Extract the [x, y] coordinate from the center of the cell holding the provided text.  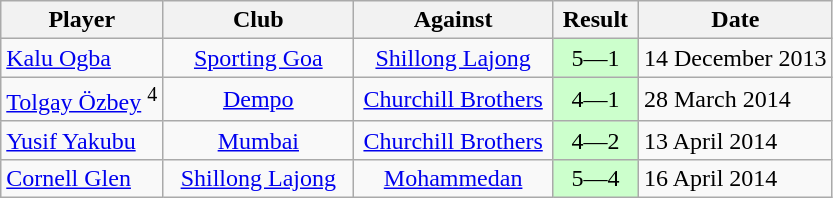
14 December 2013 [735, 58]
Cornell Glen [82, 178]
4—1 [595, 100]
Kalu Ogba [82, 58]
Against [454, 20]
Mohammedan [454, 178]
Mumbai [258, 140]
4—2 [595, 140]
Sporting Goa [258, 58]
Player [82, 20]
5—4 [595, 178]
Yusif Yakubu [82, 140]
Result [595, 20]
Tolgay Özbey 4 [82, 100]
Club [258, 20]
13 April 2014 [735, 140]
Date [735, 20]
28 March 2014 [735, 100]
5—1 [595, 58]
Dempo [258, 100]
16 April 2014 [735, 178]
